Scan for the cell matching the given text and deliver its (x, y) coordinate at center. 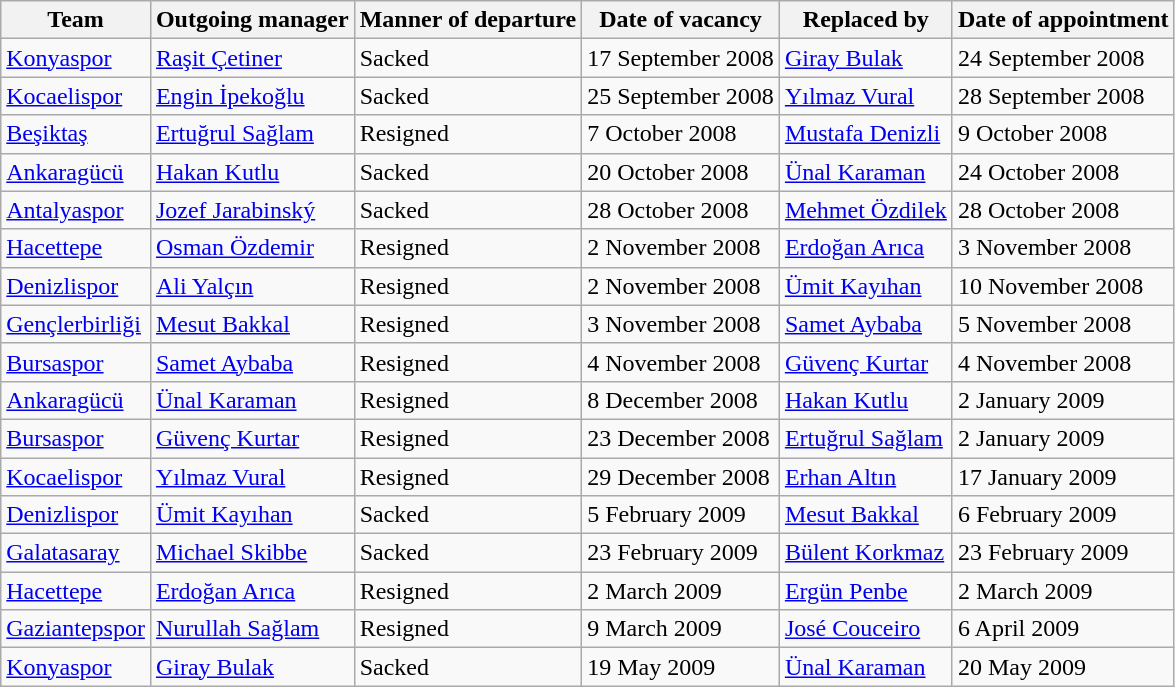
José Couceiro (866, 629)
17 September 2008 (681, 58)
25 September 2008 (681, 96)
Erhan Altın (866, 477)
Mehmet Özdilek (866, 210)
23 December 2008 (681, 438)
Gaziantepspor (76, 629)
Date of vacancy (681, 20)
Mustafa Denizli (866, 134)
17 January 2009 (1063, 477)
Engin İpekoğlu (252, 96)
5 February 2009 (681, 515)
28 September 2008 (1063, 96)
8 December 2008 (681, 400)
24 October 2008 (1063, 172)
Antalyaspor (76, 210)
7 October 2008 (681, 134)
20 October 2008 (681, 172)
5 November 2008 (1063, 324)
Beşiktaş (76, 134)
Ali Yalçın (252, 286)
Raşit Çetiner (252, 58)
24 September 2008 (1063, 58)
29 December 2008 (681, 477)
Jozef Jarabinský (252, 210)
Osman Özdemir (252, 248)
6 February 2009 (1063, 515)
19 May 2009 (681, 667)
20 May 2009 (1063, 667)
Date of appointment (1063, 20)
Bülent Korkmaz (866, 553)
Michael Skibbe (252, 553)
Outgoing manager (252, 20)
Replaced by (866, 20)
9 March 2009 (681, 629)
9 October 2008 (1063, 134)
10 November 2008 (1063, 286)
Team (76, 20)
Manner of departure (468, 20)
Gençlerbirliği (76, 324)
Galatasaray (76, 553)
Ergün Penbe (866, 591)
6 April 2009 (1063, 629)
Nurullah Sağlam (252, 629)
